Provide the [X, Y] coordinate of the cell's center where the given text is located.  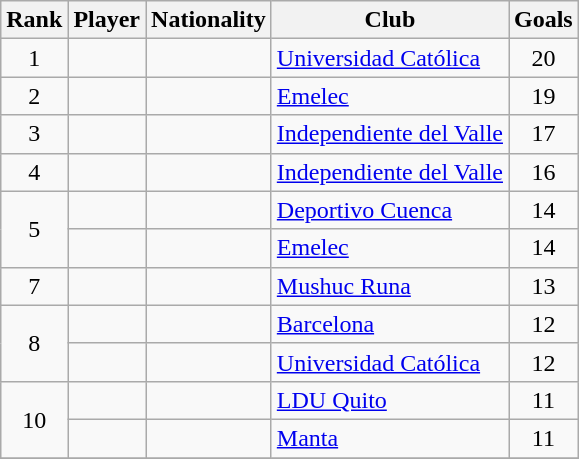
19 [543, 96]
3 [34, 134]
7 [34, 286]
Barcelona [390, 324]
17 [543, 134]
Player [107, 20]
LDU Quito [390, 400]
Deportivo Cuenca [390, 210]
2 [34, 96]
4 [34, 172]
Rank [34, 20]
Nationality [209, 20]
1 [34, 58]
Manta [390, 438]
20 [543, 58]
16 [543, 172]
8 [34, 343]
Mushuc Runa [390, 286]
Goals [543, 20]
5 [34, 229]
13 [543, 286]
10 [34, 419]
Club [390, 20]
